Detect which cell encompasses the target text, then output its (X, Y) center coordinate. 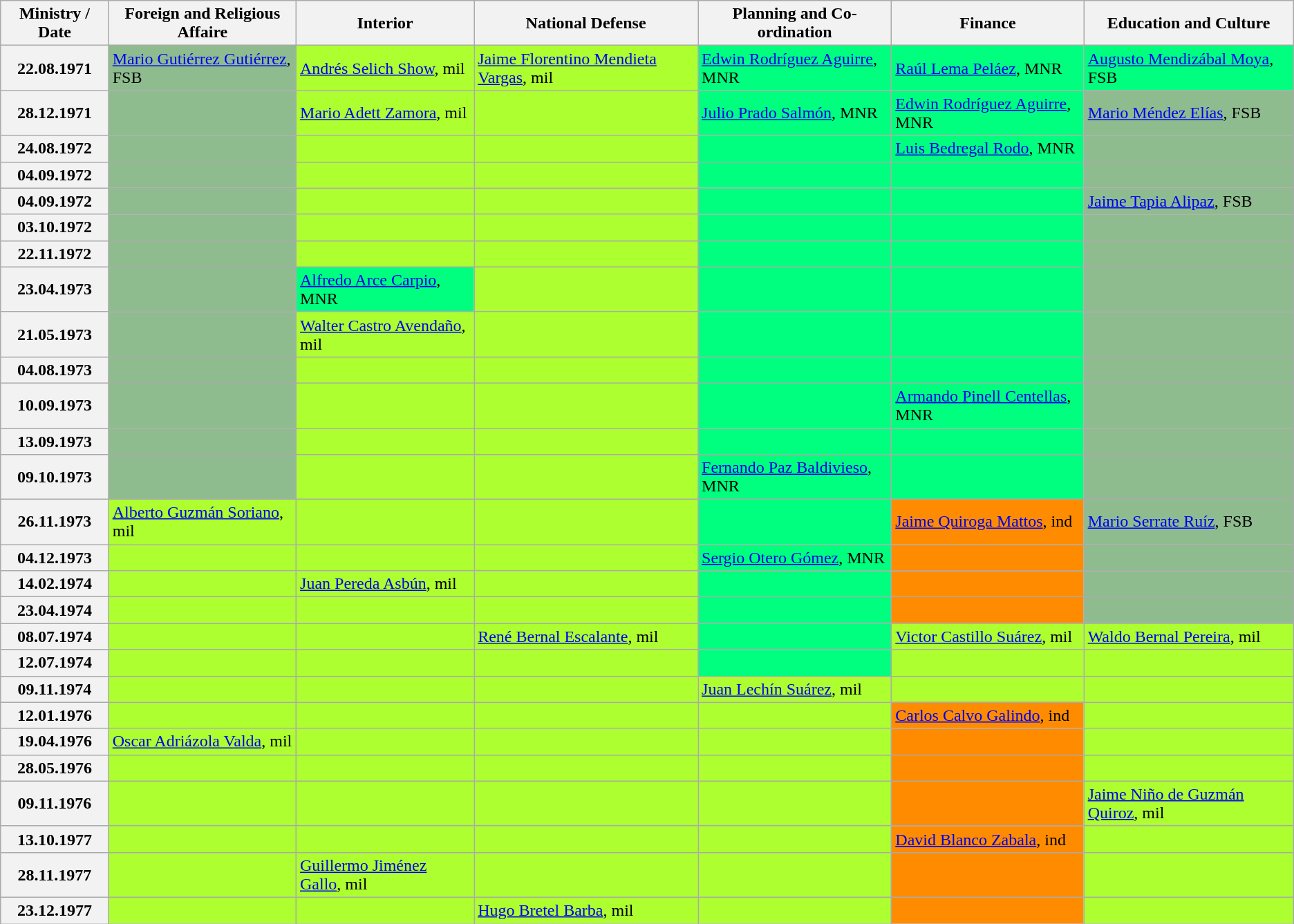
Mario Gutiérrez Gutiérrez, FSB (202, 68)
Alberto Guzmán Soriano, mil (202, 522)
Education and Culture (1189, 23)
National Defense (586, 23)
Planning and Co-ordination (795, 23)
Juan Lechín Suárez, mil (795, 689)
19.04.1976 (55, 742)
Jaime Florentino Mendieta Vargas, mil (586, 68)
Interior (386, 23)
09.11.1976 (55, 803)
Sergio Otero Gómez, MNR (795, 558)
Walter Castro Avendaño, mil (386, 334)
Jaime Niño de Guzmán Quiroz, mil (1189, 803)
Andrés Selich Show, mil (386, 68)
Ministry / Date (55, 23)
22.11.1972 (55, 254)
David Blanco Zabala, ind (988, 839)
21.05.1973 (55, 334)
28.05.1976 (55, 768)
04.08.1973 (55, 370)
Hugo Bretel Barba, mil (586, 910)
Oscar Adriázola Valda, mil (202, 742)
04.12.1973 (55, 558)
Fernando Paz Baldivieso, MNR (795, 477)
Mario Serrate Ruíz, FSB (1189, 522)
22.08.1971 (55, 68)
14.02.1974 (55, 584)
René Bernal Escalante, mil (586, 637)
13.09.1973 (55, 442)
Guillermo Jiménez Gallo, mil (386, 875)
Raúl Lema Peláez, MNR (988, 68)
09.11.1974 (55, 689)
Alfredo Arce Carpio, MNR (386, 289)
13.10.1977 (55, 839)
Juan Pereda Asbún, mil (386, 584)
12.07.1974 (55, 663)
26.11.1973 (55, 522)
Jaime Quiroga Mattos, ind (988, 522)
Jaime Tapia Alipaz, FSB (1189, 201)
Victor Castillo Suárez, mil (988, 637)
Armando Pinell Centellas, MNR (988, 405)
Waldo Bernal Pereira, mil (1189, 637)
Julio Prado Salmón, MNR (795, 113)
23.04.1973 (55, 289)
28.12.1971 (55, 113)
Finance (988, 23)
12.01.1976 (55, 715)
23.04.1974 (55, 610)
Mario Adett Zamora, mil (386, 113)
Mario Méndez Elías, FSB (1189, 113)
Luis Bedregal Rodo, MNR (988, 149)
08.07.1974 (55, 637)
10.09.1973 (55, 405)
23.12.1977 (55, 910)
28.11.1977 (55, 875)
03.10.1972 (55, 227)
Augusto Mendizábal Moya, FSB (1189, 68)
Foreign and Religious Affaire (202, 23)
24.08.1972 (55, 149)
09.10.1973 (55, 477)
Carlos Calvo Galindo, ind (988, 715)
